Detect which cell encompasses the target text, then output its [X, Y] center coordinate. 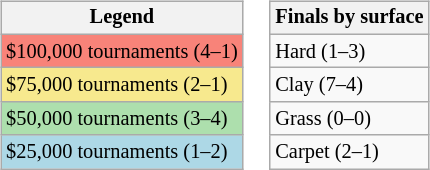
Hard (1–3) [349, 51]
$50,000 tournaments (3–4) [122, 119]
$75,000 tournaments (2–1) [122, 85]
$100,000 tournaments (4–1) [122, 51]
Grass (0–0) [349, 119]
Carpet (2–1) [349, 152]
Clay (7–4) [349, 85]
$25,000 tournaments (1–2) [122, 152]
Finals by surface [349, 18]
Legend [122, 18]
